Scan for the cell matching the given text and deliver its (X, Y) coordinate at center. 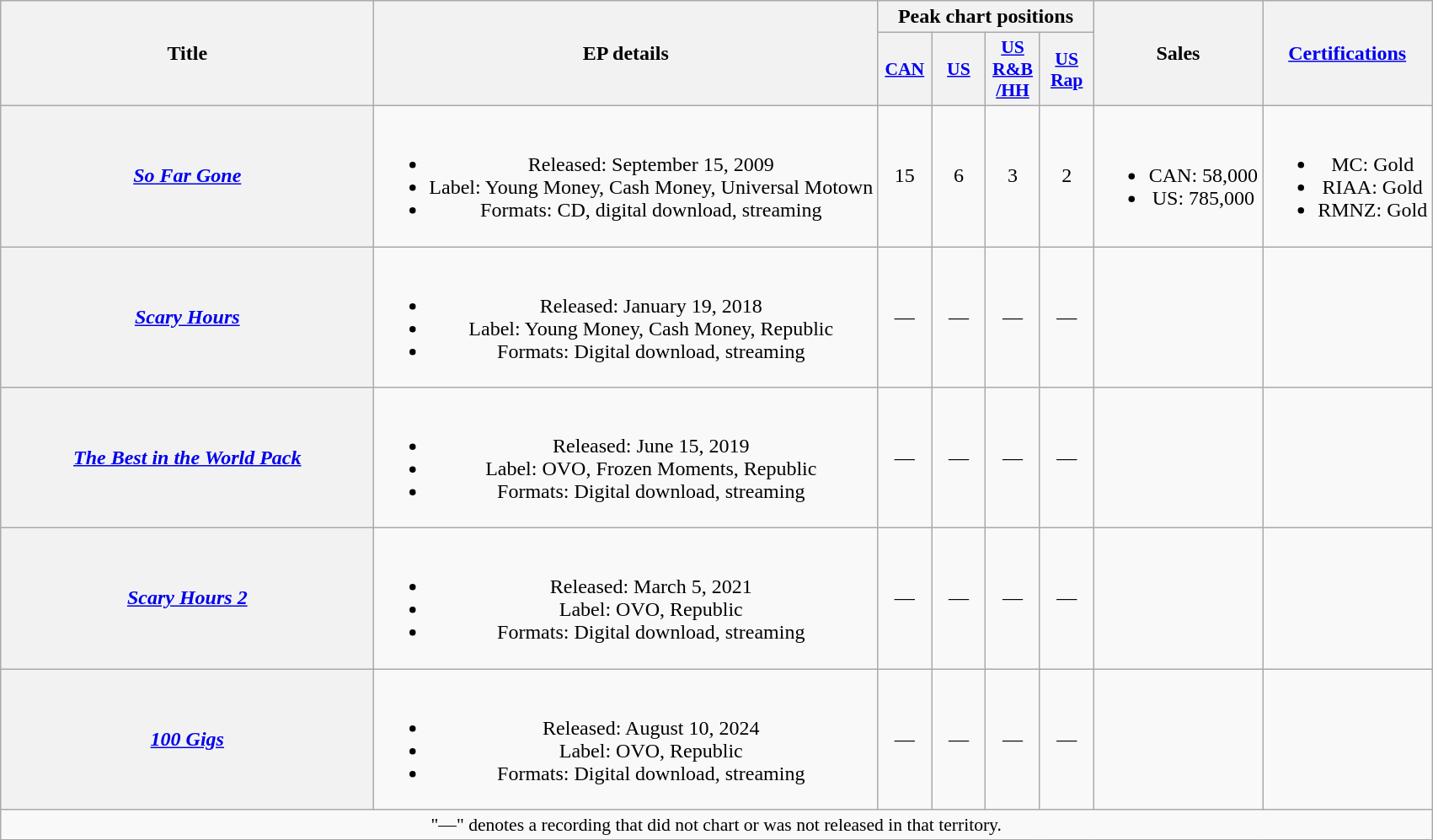
Released: June 15, 2019Label: OVO, Frozen Moments, RepublicFormats: Digital download, streaming (626, 458)
USR&B/HH (1013, 69)
Released: September 15, 2009Label: Young Money, Cash Money, Universal MotownFormats: CD, digital download, streaming (626, 175)
Peak chart positions (986, 17)
Released: January 19, 2018Label: Young Money, Cash Money, RepublicFormats: Digital download, streaming (626, 317)
MC: GoldRIAA: GoldRMNZ: Gold (1348, 175)
"—" denotes a recording that did not chart or was not released in that territory. (716, 825)
CAN (905, 69)
Scary Hours 2 (187, 598)
Title (187, 54)
USRap (1067, 69)
Released: August 10, 2024Label: OVO, RepublicFormats: Digital download, streaming (626, 740)
100 Gigs (187, 740)
Scary Hours (187, 317)
Certifications (1348, 54)
15 (905, 175)
CAN: 58,000US: 785,000 (1178, 175)
EP details (626, 54)
US (959, 69)
Released: March 5, 2021Label: OVO, RepublicFormats: Digital download, streaming (626, 598)
Sales (1178, 54)
3 (1013, 175)
6 (959, 175)
The Best in the World Pack (187, 458)
2 (1067, 175)
So Far Gone (187, 175)
